Search for the cell housing the specified text and yield its (X, Y) center coordinate. 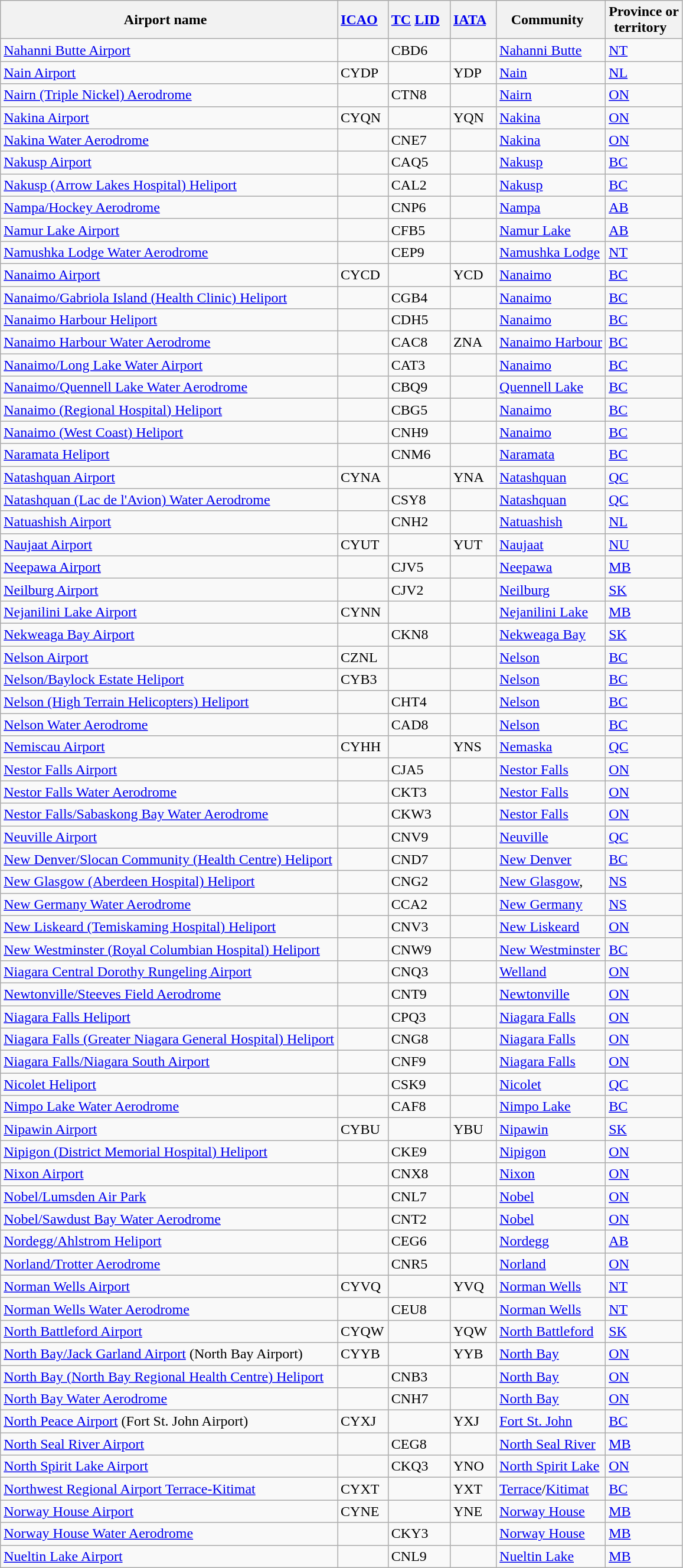
Nelson (High Terrain Helicopters) Heliport (169, 702)
CHT4 (419, 702)
Welland (551, 972)
CYXT (363, 1489)
YQW (473, 1331)
Nakina Water Aerodrome (169, 140)
CBG5 (419, 410)
Nakusp Airport (169, 162)
CYXJ (363, 1422)
CNH7 (419, 1399)
Nanaimo/Quennell Lake Water Aerodrome (169, 387)
YCD (473, 275)
Nipigon (551, 1152)
Nain (551, 73)
CKT3 (419, 792)
Newtonville (551, 994)
Nordegg/Ahlstrom Heliport (169, 1241)
Nueltin Lake (551, 1556)
Nakusp (Arrow Lakes Hospital) Heliport (169, 185)
Norman Wells Airport (169, 1286)
North Bay/Jack Garland Airport (North Bay Airport) (169, 1354)
CTN8 (419, 95)
CAQ5 (419, 162)
Namur Lake (551, 230)
Community (551, 20)
CDH5 (419, 320)
YVQ (473, 1286)
Nestor Falls/Sabaskong Bay Water Aerodrome (169, 814)
Niagara Falls (Greater Niagara General Hospital) Heliport (169, 1039)
Nairn (Triple Nickel) Aerodrome (169, 95)
Norway House Water Aerodrome (169, 1534)
Nimpo Lake (551, 1107)
Nixon Airport (169, 1174)
Nestor Falls Water Aerodrome (169, 792)
Nelson Water Aerodrome (169, 725)
CYHH (363, 747)
CNH9 (419, 432)
Naujaat Airport (169, 545)
Natuashish Airport (169, 522)
Nanaimo (West Coast) Heliport (169, 432)
Niagara Falls Heliport (169, 1016)
TC LID (419, 20)
Nueltin Lake Airport (169, 1556)
CYNE (363, 1511)
Norman Wells Water Aerodrome (169, 1309)
CAT3 (419, 365)
North Seal River (551, 1444)
Nain Airport (169, 73)
Neilburg Airport (169, 589)
CNE7 (419, 140)
Nipigon (District Memorial Hospital) Heliport (169, 1152)
Natashquan (Lac de l'Avion) Water Aerodrome (169, 500)
New Denver (551, 859)
CNL7 (419, 1197)
Niagara Central Dorothy Rungeling Airport (169, 972)
New Germany (551, 904)
North Bay (North Bay Regional Health Centre) Heliport (169, 1377)
YQN (473, 118)
CNP6 (419, 207)
Nimpo Lake Water Aerodrome (169, 1107)
CNR5 (419, 1264)
CSY8 (419, 500)
Nordegg (551, 1241)
North Seal River Airport (169, 1444)
Nanaimo/Long Lake Water Airport (169, 365)
Neepawa Airport (169, 567)
CBQ9 (419, 387)
Quennell Lake (551, 387)
CNF9 (419, 1062)
Nejanilini Lake Airport (169, 612)
North Spirit Lake Airport (169, 1466)
Nanaimo Harbour Heliport (169, 320)
CNV9 (419, 837)
Nestor Falls Airport (169, 770)
YNS (473, 747)
Namushka Lodge (551, 252)
CYQN (363, 118)
Norland/Trotter Aerodrome (169, 1264)
YXJ (473, 1422)
Namushka Lodge Water Aerodrome (169, 252)
YUT (473, 545)
Neuville (551, 837)
Nanaimo (Regional Hospital) Heliport (169, 410)
CJA5 (419, 770)
CYVQ (363, 1286)
CNT2 (419, 1219)
YDP (473, 73)
IATA (473, 20)
Naramata Heliport (169, 455)
Nemiscau Airport (169, 747)
Naramata (551, 455)
Nahanni Butte Airport (169, 50)
CNQ3 (419, 972)
Nampa/Hockey Aerodrome (169, 207)
CEG6 (419, 1241)
CKQ3 (419, 1466)
New Germany Water Aerodrome (169, 904)
New Liskeard (551, 927)
CNW9 (419, 949)
Nanaimo/Gabriola Island (Health Clinic) Heliport (169, 297)
Northwest Regional Airport Terrace-Kitimat (169, 1489)
CEP9 (419, 252)
Nahanni Butte (551, 50)
CYNN (363, 612)
CBD6 (419, 50)
CAL2 (419, 185)
CND7 (419, 859)
YNA (473, 477)
Neilburg (551, 589)
New Glasgow, (551, 882)
New Denver/Slocan Community (Health Centre) Heliport (169, 859)
YBU (473, 1129)
Nampa (551, 207)
North Battleford (551, 1331)
CYYB (363, 1354)
CZNL (363, 657)
CKE9 (419, 1152)
Natashquan Airport (169, 477)
CAC8 (419, 343)
Terrace/Kitimat (551, 1489)
Nemaska (551, 747)
Nicolet (551, 1084)
Namur Lake Airport (169, 230)
CYUT (363, 545)
Neepawa (551, 567)
North Bay Water Aerodrome (169, 1399)
YXT (473, 1489)
Nairn (551, 95)
New Westminster (551, 949)
CNM6 (419, 455)
CEG8 (419, 1444)
CKW3 (419, 814)
Airport name (169, 20)
Nixon (551, 1174)
CPQ3 (419, 1016)
CNV3 (419, 927)
ZNA (473, 343)
CNL9 (419, 1556)
NU (644, 545)
Nelson/Baylock Estate Heliport (169, 680)
Nekweaga Bay Airport (169, 634)
Neuville Airport (169, 837)
New Liskeard (Temiskaming Hospital) Heliport (169, 927)
CFB5 (419, 230)
CYBU (363, 1129)
CSK9 (419, 1084)
Nanaimo Harbour (551, 343)
CNG2 (419, 882)
YNO (473, 1466)
CNX8 (419, 1174)
New Glasgow (Aberdeen Hospital) Heliport (169, 882)
CYNA (363, 477)
Nicolet Heliport (169, 1084)
CGB4 (419, 297)
CNB3 (419, 1377)
CYQW (363, 1331)
North Spirit Lake (551, 1466)
Nanaimo Harbour Water Aerodrome (169, 343)
YYB (473, 1354)
CNT9 (419, 994)
YNE (473, 1511)
Nanaimo Airport (169, 275)
Nipawin (551, 1129)
Nakina Airport (169, 118)
Niagara Falls/Niagara South Airport (169, 1062)
Province orterritory (644, 20)
North Battleford Airport (169, 1331)
CEU8 (419, 1309)
Fort St. John (551, 1422)
Norway House Airport (169, 1511)
CKN8 (419, 634)
Nipawin Airport (169, 1129)
Nejanilini Lake (551, 612)
CAF8 (419, 1107)
CJV2 (419, 589)
CAD8 (419, 725)
CYCD (363, 275)
CYB3 (363, 680)
Norland (551, 1264)
CNH2 (419, 522)
ICAO (363, 20)
North Peace Airport (Fort St. John Airport) (169, 1422)
CNG8 (419, 1039)
CYDP (363, 73)
Naujaat (551, 545)
Natuashish (551, 522)
CKY3 (419, 1534)
Nekweaga Bay (551, 634)
Newtonville/Steeves Field Aerodrome (169, 994)
Nelson Airport (169, 657)
CCA2 (419, 904)
New Westminster (Royal Columbian Hospital) Heliport (169, 949)
Nobel/Sawdust Bay Water Aerodrome (169, 1219)
Nobel/Lumsden Air Park (169, 1197)
CJV5 (419, 567)
